Identify which cell holds the provided text, then report its [X, Y] central coordinate. 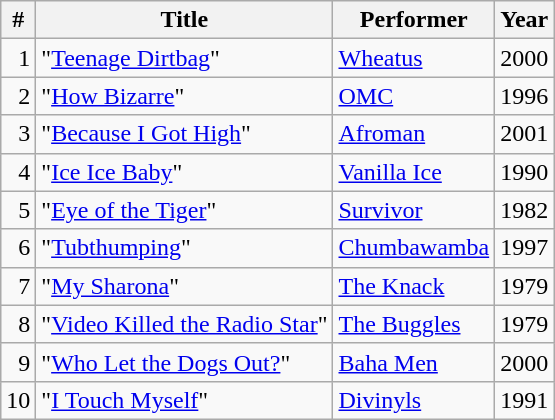
Wheatus [414, 58]
Vanilla Ice [414, 172]
The Knack [414, 286]
1997 [524, 248]
Chumbawamba [414, 248]
Survivor [414, 210]
10 [18, 400]
"Ice Ice Baby" [184, 172]
9 [18, 362]
OMC [414, 96]
2 [18, 96]
"Tubthumping" [184, 248]
1990 [524, 172]
1996 [524, 96]
"Teenage Dirtbag" [184, 58]
1 [18, 58]
Year [524, 20]
The Buggles [414, 324]
Baha Men [414, 362]
"Because I Got High" [184, 134]
"Video Killed the Radio Star" [184, 324]
3 [18, 134]
1982 [524, 210]
# [18, 20]
7 [18, 286]
4 [18, 172]
Divinyls [414, 400]
Performer [414, 20]
5 [18, 210]
"Eye of the Tiger" [184, 210]
Afroman [414, 134]
"I Touch Myself" [184, 400]
1991 [524, 400]
"My Sharona" [184, 286]
"How Bizarre" [184, 96]
6 [18, 248]
2001 [524, 134]
8 [18, 324]
"Who Let the Dogs Out?" [184, 362]
Title [184, 20]
